Extract the (x, y) coordinate from the center of the cell holding the provided text.  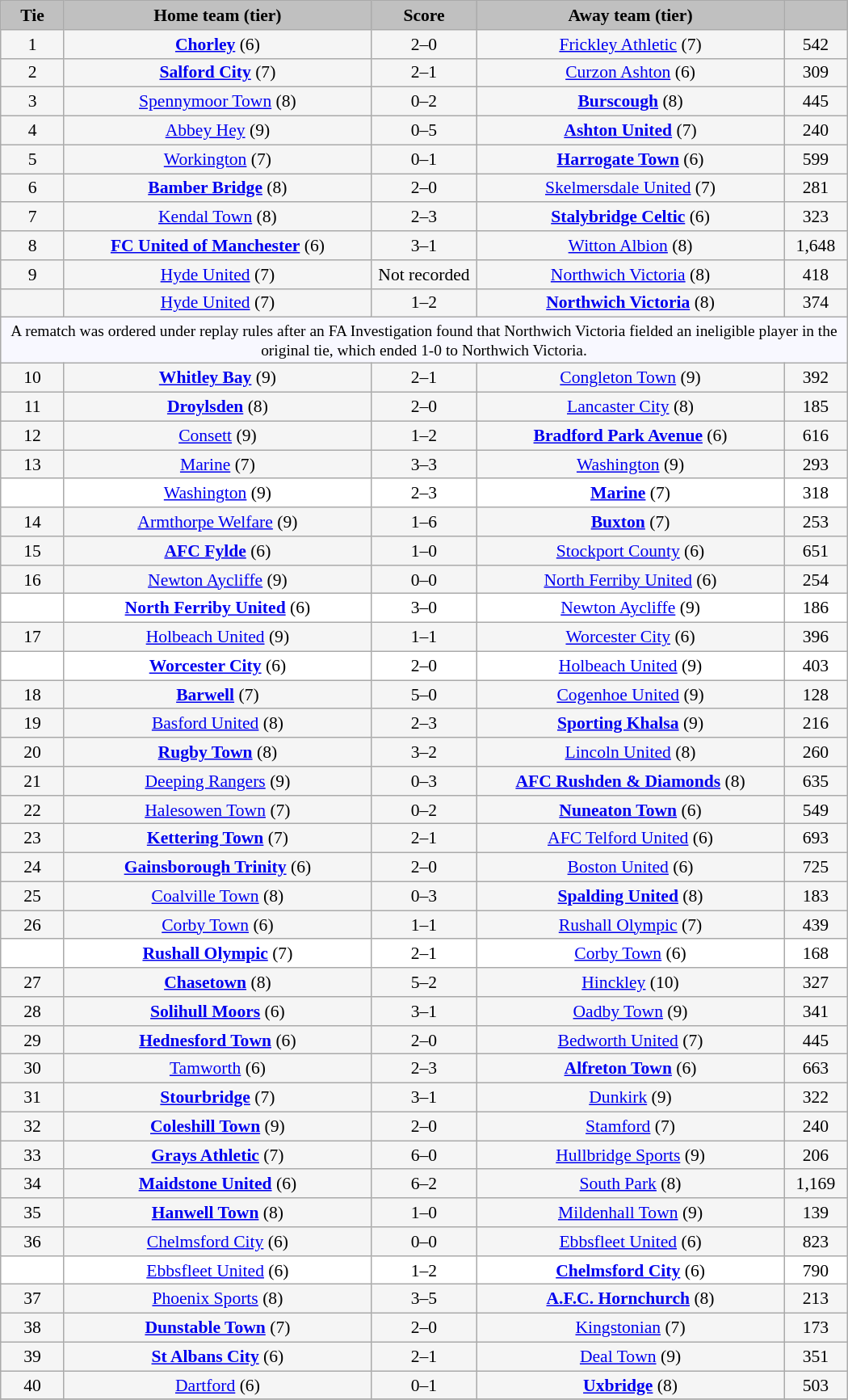
216 (816, 724)
503 (816, 1385)
AFC Fylde (6) (217, 551)
Halesowen Town (7) (217, 810)
3–5 (423, 1299)
1 (32, 44)
A.F.C. Hornchurch (8) (631, 1299)
Stamford (7) (631, 1126)
7 (32, 217)
Lancaster City (8) (631, 407)
Kendal Town (8) (217, 217)
Home team (tier) (217, 15)
17 (32, 637)
39 (32, 1357)
168 (816, 954)
253 (816, 522)
5 (32, 159)
3–0 (423, 608)
Salford City (7) (217, 73)
Score (423, 15)
35 (32, 1213)
30 (32, 1069)
Whitley Bay (9) (217, 378)
15 (32, 551)
439 (816, 925)
Stockport County (6) (631, 551)
20 (32, 752)
Spalding United (8) (631, 897)
293 (816, 465)
185 (816, 407)
Uxbridge (8) (631, 1385)
32 (32, 1126)
Armthorpe Welfare (9) (217, 522)
327 (816, 982)
3–2 (423, 752)
341 (816, 1011)
1,169 (816, 1184)
Tie (32, 15)
Not recorded (423, 275)
396 (816, 637)
4 (32, 131)
Deeping Rangers (9) (217, 781)
Boston United (6) (631, 868)
323 (816, 217)
Away team (tier) (631, 15)
FC United of Manchester (6) (217, 246)
651 (816, 551)
Congleton Town (9) (631, 378)
Solihull Moors (6) (217, 1011)
260 (816, 752)
6–0 (423, 1155)
254 (816, 580)
24 (32, 868)
Witton Albion (8) (631, 246)
173 (816, 1328)
5–2 (423, 982)
Coalville Town (8) (217, 897)
Coleshill Town (9) (217, 1126)
206 (816, 1155)
635 (816, 781)
14 (32, 522)
693 (816, 839)
823 (816, 1242)
Lincoln United (8) (631, 752)
139 (816, 1213)
Stalybridge Celtic (6) (631, 217)
403 (816, 666)
21 (32, 781)
Basford United (8) (217, 724)
34 (32, 1184)
392 (816, 378)
8 (32, 246)
Burscough (8) (631, 102)
Oadby Town (9) (631, 1011)
Chorley (6) (217, 44)
19 (32, 724)
Frickley Athletic (7) (631, 44)
10 (32, 378)
Dunstable Town (7) (217, 1328)
213 (816, 1299)
22 (32, 810)
23 (32, 839)
351 (816, 1357)
16 (32, 580)
AFC Telford United (6) (631, 839)
Harrogate Town (6) (631, 159)
1,648 (816, 246)
549 (816, 810)
183 (816, 897)
2 (32, 73)
Kettering Town (7) (217, 839)
616 (816, 436)
St Albans City (6) (217, 1357)
Grays Athletic (7) (217, 1155)
37 (32, 1299)
3–3 (423, 465)
Bradford Park Avenue (6) (631, 436)
322 (816, 1098)
Bamber Bridge (8) (217, 188)
542 (816, 44)
128 (816, 695)
28 (32, 1011)
Chasetown (8) (217, 982)
13 (32, 465)
12 (32, 436)
Skelmersdale United (7) (631, 188)
9 (32, 275)
599 (816, 159)
Hinckley (10) (631, 982)
Nuneaton Town (6) (631, 810)
11 (32, 407)
Mildenhall Town (9) (631, 1213)
27 (32, 982)
374 (816, 303)
Buxton (7) (631, 522)
26 (32, 925)
318 (816, 494)
418 (816, 275)
790 (816, 1271)
309 (816, 73)
Workington (7) (217, 159)
725 (816, 868)
31 (32, 1098)
AFC Rushden & Diamonds (8) (631, 781)
25 (32, 897)
40 (32, 1385)
0–5 (423, 131)
Rugby Town (8) (217, 752)
Droylsden (8) (217, 407)
Phoenix Sports (8) (217, 1299)
Hanwell Town (8) (217, 1213)
Kingstonian (7) (631, 1328)
Spennymoor Town (8) (217, 102)
1–6 (423, 522)
Hednesford Town (6) (217, 1041)
Curzon Ashton (6) (631, 73)
Dunkirk (9) (631, 1098)
Barwell (7) (217, 695)
29 (32, 1041)
Abbey Hey (9) (217, 131)
663 (816, 1069)
Hullbridge Sports (9) (631, 1155)
38 (32, 1328)
Dartford (6) (217, 1385)
6 (32, 188)
Consett (9) (217, 436)
6–2 (423, 1184)
South Park (8) (631, 1184)
3 (32, 102)
Deal Town (9) (631, 1357)
Ashton United (7) (631, 131)
Bedworth United (7) (631, 1041)
33 (32, 1155)
Stourbridge (7) (217, 1098)
Alfreton Town (6) (631, 1069)
Tamworth (6) (217, 1069)
Cogenhoe United (9) (631, 695)
36 (32, 1242)
186 (816, 608)
5–0 (423, 695)
18 (32, 695)
281 (816, 188)
Maidstone United (6) (217, 1184)
Sporting Khalsa (9) (631, 724)
Gainsborough Trinity (6) (217, 868)
